For the text-containing cell, return its midpoint in [X, Y] coordinate format. 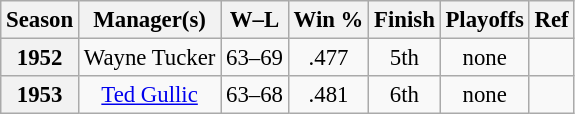
63–69 [255, 58]
Win % [328, 20]
Playoffs [484, 20]
63–68 [255, 95]
Manager(s) [149, 20]
6th [404, 95]
5th [404, 58]
Wayne Tucker [149, 58]
Ref [552, 20]
.477 [328, 58]
1953 [40, 95]
Finish [404, 20]
Season [40, 20]
Ted Gullic [149, 95]
W–L [255, 20]
1952 [40, 58]
.481 [328, 95]
